Scan for the cell matching the given text and deliver its [X, Y] coordinate at center. 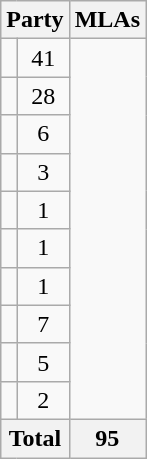
5 [43, 362]
2 [43, 400]
Total [35, 438]
3 [43, 172]
41 [43, 58]
95 [107, 438]
6 [43, 134]
28 [43, 96]
MLAs [107, 20]
Party [35, 20]
7 [43, 324]
